Provide the (X, Y) coordinate of the cell's center where the given text is located.  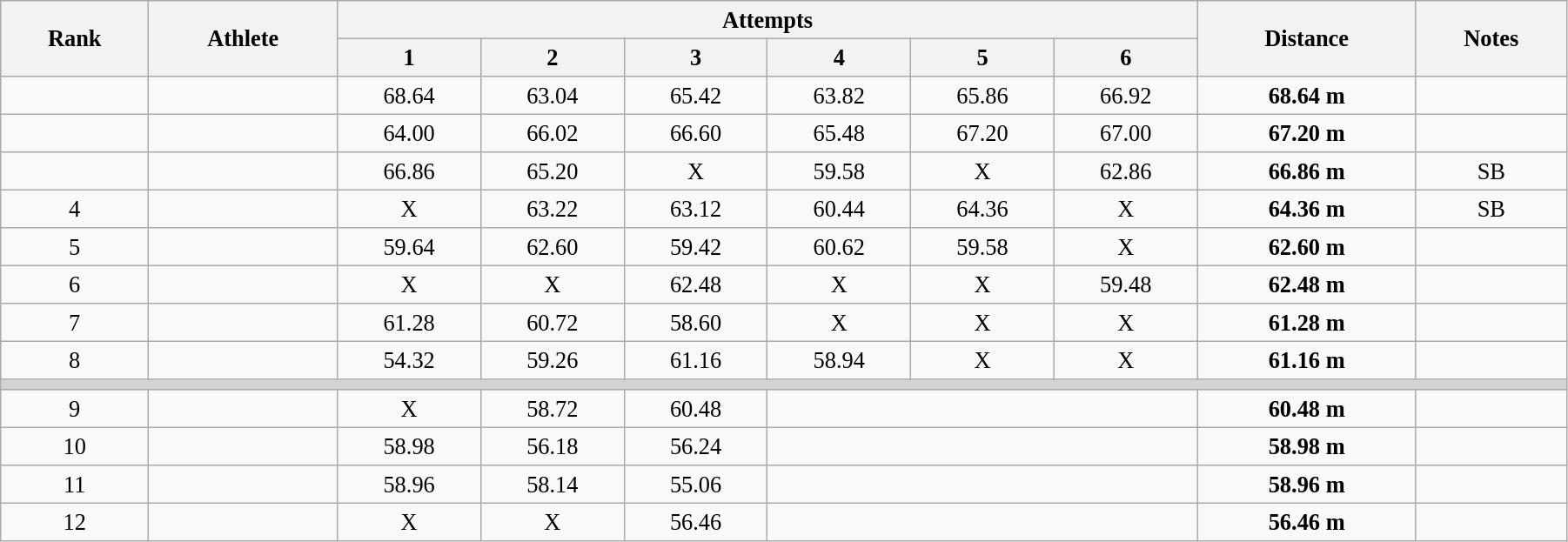
65.86 (983, 95)
63.22 (552, 209)
59.26 (552, 360)
55.06 (696, 485)
10 (75, 446)
58.98 m (1307, 446)
65.20 (552, 171)
Rank (75, 38)
9 (75, 409)
58.94 (839, 360)
64.00 (409, 133)
11 (75, 485)
Attempts (767, 19)
58.14 (552, 485)
58.60 (696, 323)
62.60 m (1307, 247)
61.28 m (1307, 323)
56.46 (696, 522)
62.86 (1126, 171)
64.36 (983, 209)
63.82 (839, 95)
63.12 (696, 209)
66.92 (1126, 95)
Athlete (244, 38)
67.00 (1126, 133)
61.16 m (1307, 360)
65.48 (839, 133)
64.36 m (1307, 209)
58.96 (409, 485)
58.98 (409, 446)
54.32 (409, 360)
66.02 (552, 133)
56.46 m (1307, 522)
65.42 (696, 95)
66.60 (696, 133)
62.48 (696, 284)
67.20 m (1307, 133)
60.62 (839, 247)
58.96 m (1307, 485)
63.04 (552, 95)
68.64 m (1307, 95)
60.48 (696, 409)
59.48 (1126, 284)
68.64 (409, 95)
61.28 (409, 323)
67.20 (983, 133)
56.24 (696, 446)
62.48 m (1307, 284)
12 (75, 522)
Notes (1491, 38)
59.64 (409, 247)
58.72 (552, 409)
Distance (1307, 38)
59.42 (696, 247)
66.86 (409, 171)
3 (696, 57)
62.60 (552, 247)
60.44 (839, 209)
7 (75, 323)
1 (409, 57)
60.72 (552, 323)
2 (552, 57)
60.48 m (1307, 409)
8 (75, 360)
66.86 m (1307, 171)
56.18 (552, 446)
61.16 (696, 360)
